For the text-containing cell, return its midpoint in (X, Y) coordinate format. 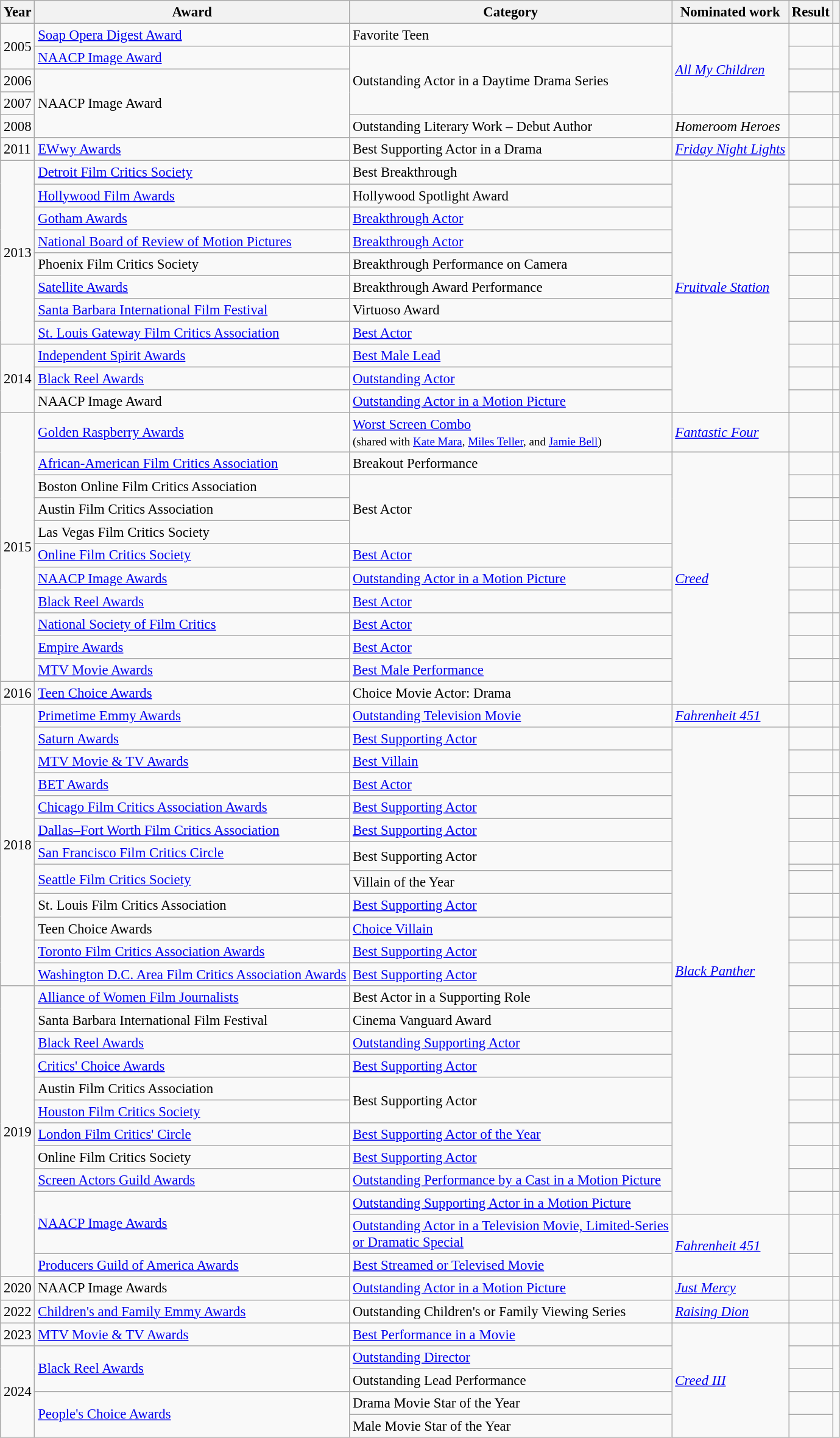
Best Supporting Actor of the Year (510, 1135)
National Society of Film Critics (192, 624)
St. Louis Gateway Film Critics Association (192, 333)
Award (192, 12)
Las Vegas Film Critics Society (192, 533)
Outstanding Director (510, 1357)
2013 (18, 252)
Primetime Emmy Awards (192, 716)
Homeroom Heroes (730, 127)
Outstanding Actor in a Daytime Drama Series (510, 80)
Male Movie Star of the Year (510, 1426)
MTV Movie Awards (192, 670)
Outstanding Children's or Family Viewing Series (510, 1311)
Result (811, 12)
2016 (18, 693)
Gotham Awards (192, 218)
Villain of the Year (510, 883)
Fruitvale Station (730, 287)
Breakthrough Performance on Camera (510, 264)
National Board of Review of Motion Pictures (192, 241)
Outstanding Performance by a Cast in a Motion Picture (510, 1180)
Toronto Film Critics Association Awards (192, 951)
Breakout Performance (510, 464)
Chicago Film Critics Association Awards (192, 807)
Category (510, 12)
Outstanding Literary Work – Debut Author (510, 127)
2007 (18, 104)
People's Choice Awards (192, 1415)
San Francisco Film Critics Circle (192, 853)
Favorite Teen (510, 35)
2005 (18, 46)
Outstanding Television Movie (510, 716)
Year (18, 12)
Best Streamed or Televised Movie (510, 1266)
Worst Screen Combo(shared with Kate Mara, Miles Teller, and Jamie Bell) (510, 433)
Raising Dion (730, 1311)
Satellite Awards (192, 287)
Dallas–Fort Worth Film Critics Association (192, 831)
2014 (18, 379)
Nominated work (730, 12)
Screen Actors Guild Awards (192, 1180)
2023 (18, 1334)
Alliance of Women Film Journalists (192, 997)
Houston Film Critics Society (192, 1111)
2011 (18, 149)
Best Actor in a Supporting Role (510, 997)
Saturn Awards (192, 738)
Detroit Film Critics Society (192, 172)
Producers Guild of America Awards (192, 1266)
Virtuoso Award (510, 310)
Best Male Performance (510, 670)
Best Supporting Actor in a Drama (510, 149)
Hollywood Film Awards (192, 196)
2006 (18, 81)
Outstanding Actor (510, 378)
Boston Online Film Critics Association (192, 487)
Children's and Family Emmy Awards (192, 1311)
African-American Film Critics Association (192, 464)
Phoenix Film Critics Society (192, 264)
St. Louis Film Critics Association (192, 905)
Creed (730, 578)
Independent Spirit Awards (192, 356)
2018 (18, 845)
Seattle Film Critics Society (192, 879)
All My Children (730, 69)
Golden Raspberry Awards (192, 433)
2020 (18, 1289)
Just Mercy (730, 1289)
Best Male Lead (510, 356)
Outstanding Actor in a Television Movie, Limited-Seriesor Dramatic Special (510, 1234)
Friday Night Lights (730, 149)
2022 (18, 1311)
Breakthrough Award Performance (510, 287)
2024 (18, 1391)
2015 (18, 547)
2008 (18, 127)
BET Awards (192, 785)
Washington D.C. Area Film Critics Association Awards (192, 974)
Drama Movie Star of the Year (510, 1403)
Choice Movie Actor: Drama (510, 693)
Black Panther (730, 971)
Fantastic Four (730, 433)
London Film Critics' Circle (192, 1135)
Cinema Vanguard Award (510, 1020)
Choice Villain (510, 929)
Best Villain (510, 762)
Outstanding Supporting Actor (510, 1043)
Empire Awards (192, 647)
Best Performance in a Movie (510, 1334)
Outstanding Lead Performance (510, 1380)
Hollywood Spotlight Award (510, 196)
Outstanding Supporting Actor in a Motion Picture (510, 1203)
EWwy Awards (192, 149)
2019 (18, 1131)
Critics' Choice Awards (192, 1066)
Creed III (730, 1380)
Soap Opera Digest Award (192, 35)
Best Breakthrough (510, 172)
